For the text-containing cell, return its midpoint in [X, Y] coordinate format. 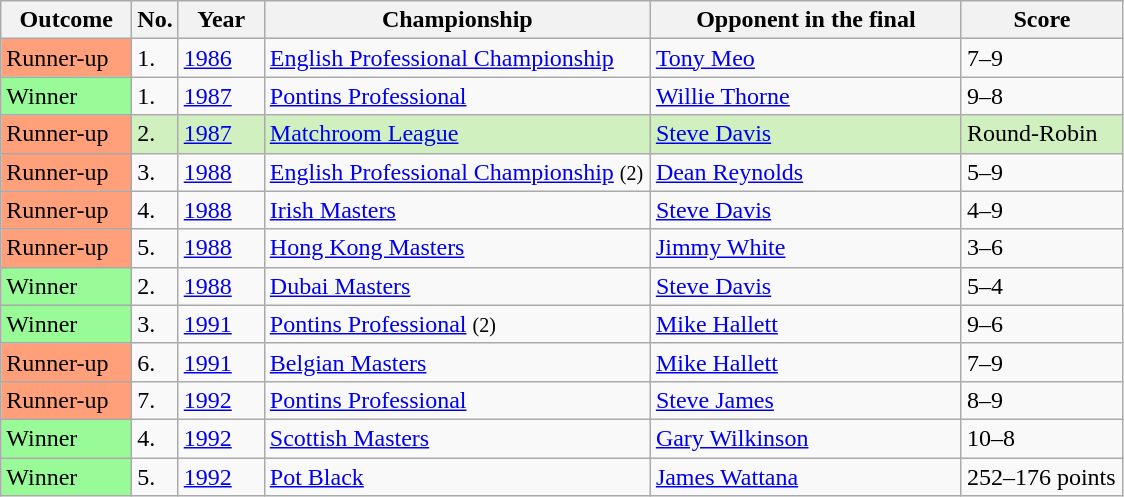
Jimmy White [806, 248]
6. [155, 362]
9–6 [1042, 324]
Round-Robin [1042, 134]
10–8 [1042, 438]
252–176 points [1042, 477]
English Professional Championship (2) [457, 172]
Opponent in the final [806, 20]
9–8 [1042, 96]
Hong Kong Masters [457, 248]
Pot Black [457, 477]
Pontins Professional (2) [457, 324]
3–6 [1042, 248]
1986 [221, 58]
Dubai Masters [457, 286]
Year [221, 20]
4–9 [1042, 210]
Outcome [66, 20]
Steve James [806, 400]
7. [155, 400]
Championship [457, 20]
James Wattana [806, 477]
5–9 [1042, 172]
Tony Meo [806, 58]
Irish Masters [457, 210]
Willie Thorne [806, 96]
Scottish Masters [457, 438]
No. [155, 20]
Dean Reynolds [806, 172]
Gary Wilkinson [806, 438]
Belgian Masters [457, 362]
Matchroom League [457, 134]
5–4 [1042, 286]
English Professional Championship [457, 58]
Score [1042, 20]
8–9 [1042, 400]
